Capture the cell that displays the provided text and extract its [x, y] central coordinate. 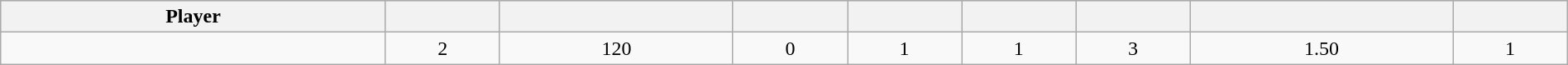
2 [442, 48]
Player [194, 17]
0 [790, 48]
1.50 [1322, 48]
120 [616, 48]
3 [1133, 48]
